Pinpoint the cell where the given text exists, returning its (x, y) midpoint coordinate. 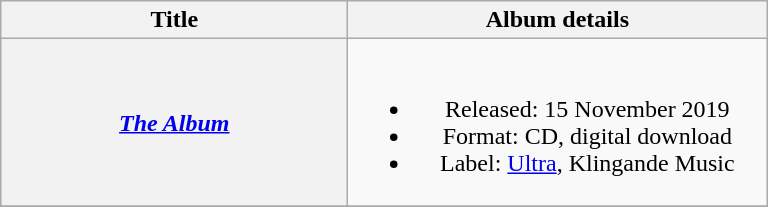
Album details (558, 20)
The Album (174, 122)
Title (174, 20)
Released: 15 November 2019Format: CD, digital downloadLabel: Ultra, Klingande Music (558, 122)
